Detect which cell encompasses the target text, then output its (X, Y) center coordinate. 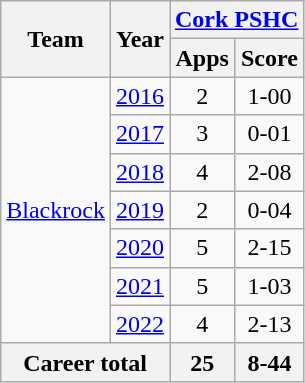
25 (202, 362)
1-03 (270, 286)
0-01 (270, 134)
2016 (140, 96)
Career total (86, 362)
Cork PSHC (237, 20)
2017 (140, 134)
2020 (140, 248)
Apps (202, 58)
1-00 (270, 96)
2022 (140, 324)
Year (140, 39)
2018 (140, 172)
2019 (140, 210)
Score (270, 58)
2-08 (270, 172)
3 (202, 134)
2-15 (270, 248)
0-04 (270, 210)
2021 (140, 286)
Team (56, 39)
2-13 (270, 324)
8-44 (270, 362)
Blackrock (56, 210)
